Identify which cell holds the provided text, then report its (x, y) central coordinate. 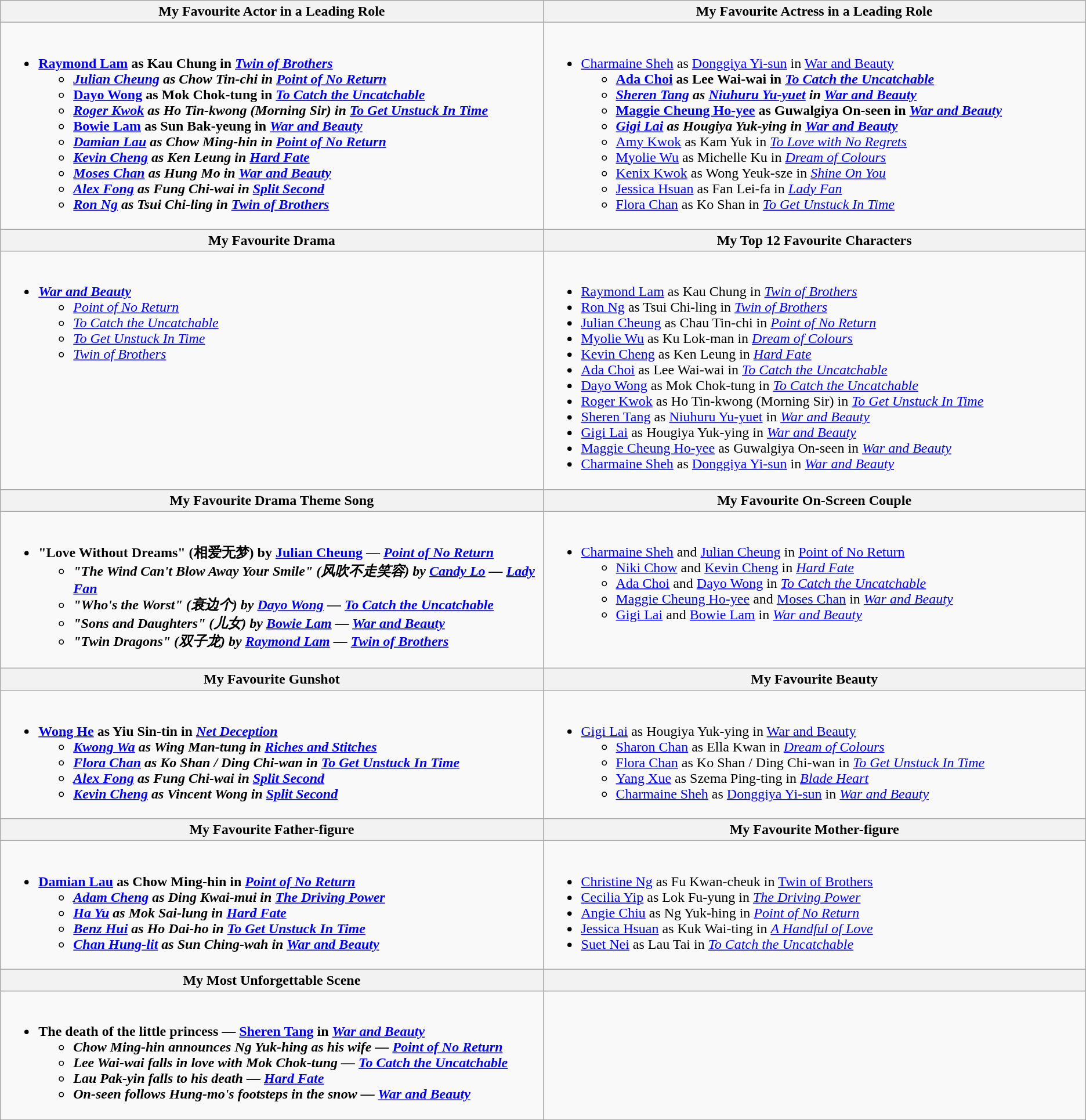
My Favourite Beauty (815, 680)
My Favourite On-Screen Couple (815, 500)
My Favourite Mother-figure (815, 830)
My Favourite Drama (271, 240)
My Top 12 Favourite Characters (815, 240)
My Most Unforgettable Scene (271, 980)
My Favourite Father-figure (271, 830)
War and BeautyPoint of No ReturnTo Catch the UncatchableTo Get Unstuck In TimeTwin of Brothers (271, 370)
My Favourite Gunshot (271, 680)
My Favourite Actress in a Leading Role (815, 12)
My Favourite Actor in a Leading Role (271, 12)
My Favourite Drama Theme Song (271, 500)
